Scan for the cell matching the given text and deliver its (X, Y) coordinate at center. 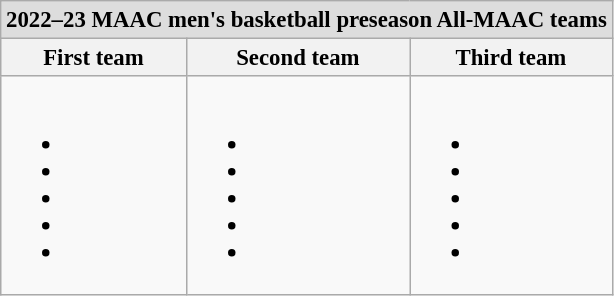
Second team (298, 58)
Third team (511, 58)
2022–23 MAAC men's basketball preseason All-MAAC teams (306, 20)
First team (94, 58)
